Pinpoint the cell where the given text exists, returning its [X, Y] midpoint coordinate. 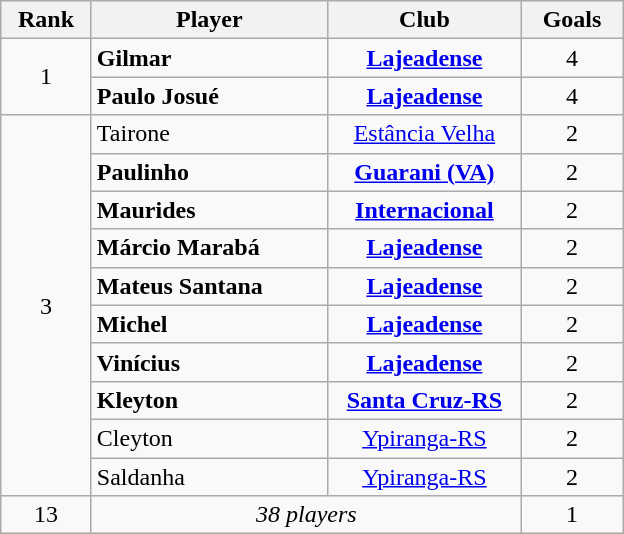
Saldanha [209, 477]
Santa Cruz-RS [424, 400]
Rank [46, 20]
Internacional [424, 210]
Mateus Santana [209, 286]
Michel [209, 324]
Kleyton [209, 400]
Gilmar [209, 58]
Goals [572, 20]
Cleyton [209, 438]
Paulinho [209, 172]
Club [424, 20]
Estância Velha [424, 134]
3 [46, 306]
Márcio Marabá [209, 248]
Tairone [209, 134]
Player [209, 20]
Maurides [209, 210]
Vinícius [209, 362]
Guarani (VA) [424, 172]
Paulo Josué [209, 96]
38 players [306, 515]
13 [46, 515]
